Provide the [x, y] coordinate of the cell's center where the given text is located.  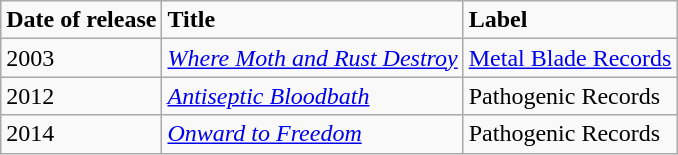
Where Moth and Rust Destroy [312, 58]
Metal Blade Records [570, 58]
Date of release [82, 20]
2012 [82, 96]
2014 [82, 134]
2003 [82, 58]
Antiseptic Bloodbath [312, 96]
Onward to Freedom [312, 134]
Label [570, 20]
Title [312, 20]
